Capture the cell that displays the provided text and extract its [x, y] central coordinate. 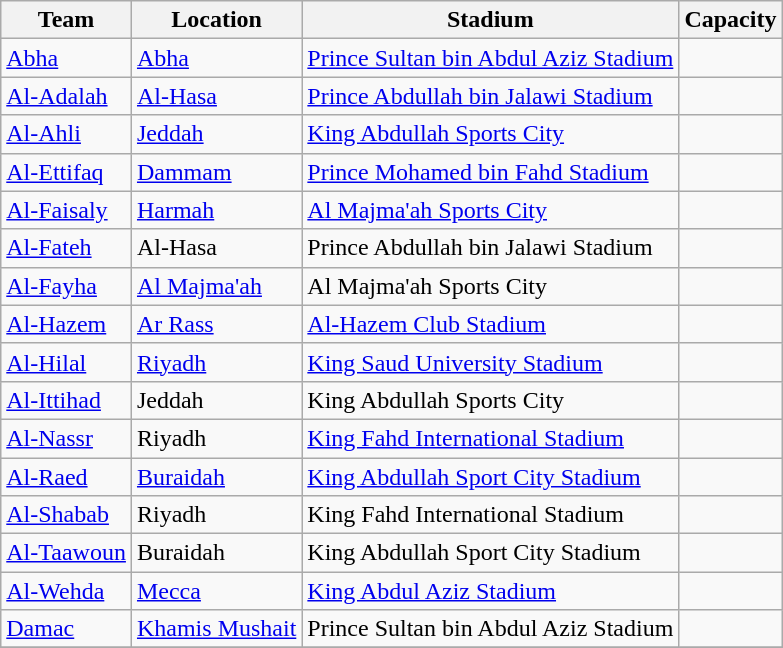
Al-Hilal [66, 362]
Location [216, 20]
Al-Fateh [66, 248]
Ar Rass [216, 324]
Al-Fayha [66, 286]
Al-Ettifaq [66, 172]
Al-Ittihad [66, 400]
Damac [66, 629]
Al-Adalah [66, 96]
Mecca [216, 591]
Dammam [216, 172]
Harmah [216, 210]
Al-Nassr [66, 438]
King Saud University Stadium [490, 362]
Al-Taawoun [66, 553]
Khamis Mushait [216, 629]
Al-Shabab [66, 515]
Capacity [730, 20]
Prince Mohamed bin Fahd Stadium [490, 172]
Al Majma'ah [216, 286]
Stadium [490, 20]
Team [66, 20]
Al-Hazem Club Stadium [490, 324]
Al-Ahli [66, 134]
King Abdul Aziz Stadium [490, 591]
Al-Hazem [66, 324]
Al-Faisaly [66, 210]
Al-Raed [66, 477]
Al-Wehda [66, 591]
